Identify which cell holds the provided text, then report its (x, y) central coordinate. 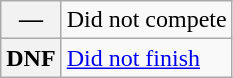
Did not compete (146, 20)
Did not finish (146, 58)
DNF (31, 58)
— (31, 20)
